Capture the cell that displays the provided text and extract its [x, y] central coordinate. 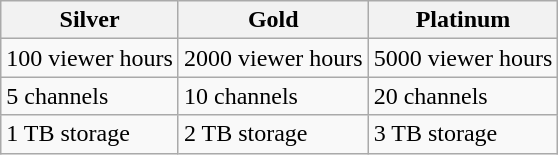
3 TB storage [463, 134]
10 channels [273, 96]
2000 viewer hours [273, 58]
1 TB storage [90, 134]
2 TB storage [273, 134]
100 viewer hours [90, 58]
Gold [273, 20]
5000 viewer hours [463, 58]
20 channels [463, 96]
Platinum [463, 20]
5 channels [90, 96]
Silver [90, 20]
